Detect which cell encompasses the target text, then output its [x, y] center coordinate. 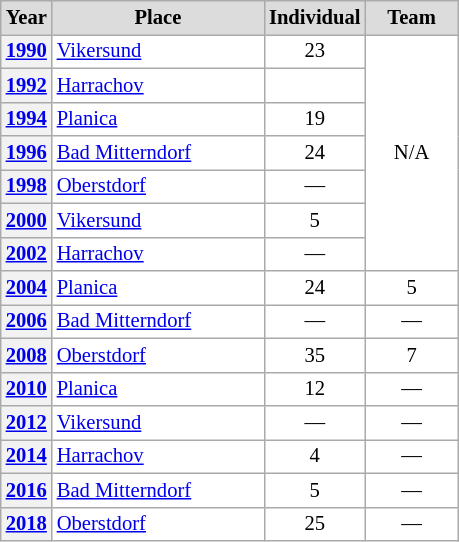
1992 [26, 85]
2014 [26, 456]
25 [314, 524]
35 [314, 355]
19 [314, 119]
Team [411, 17]
2010 [26, 389]
2018 [26, 524]
2006 [26, 321]
N/A [411, 152]
4 [314, 456]
1998 [26, 186]
2012 [26, 423]
2000 [26, 220]
12 [314, 389]
Year [26, 17]
2002 [26, 254]
2004 [26, 287]
Individual [314, 17]
1996 [26, 153]
2008 [26, 355]
2016 [26, 490]
1994 [26, 119]
1990 [26, 51]
Place [158, 17]
7 [411, 355]
23 [314, 51]
